Locate the cell with the specified text and output its (X, Y) center coordinate. 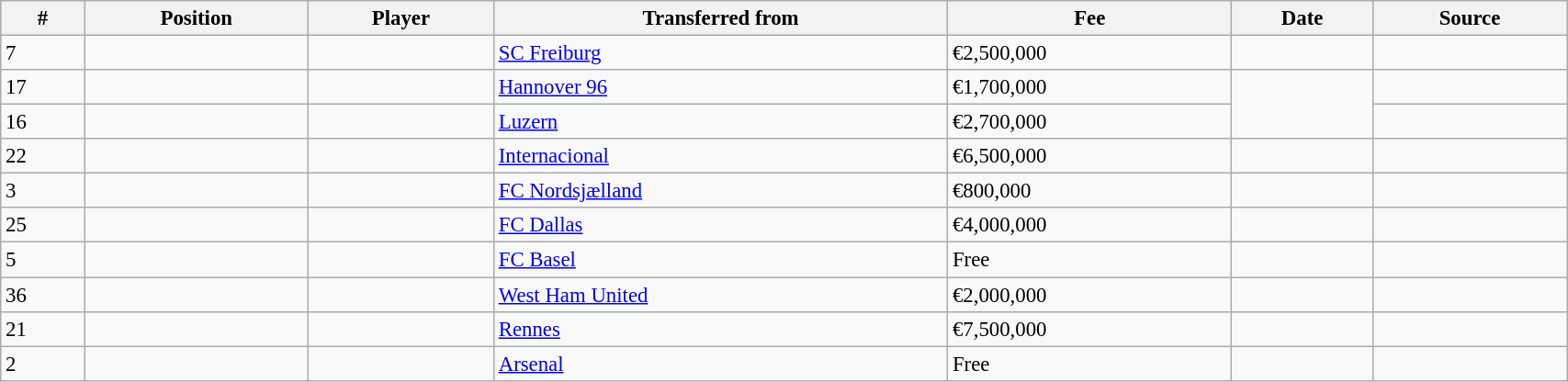
€1,700,000 (1089, 87)
Internacional (720, 156)
36 (42, 295)
17 (42, 87)
FC Nordsjælland (720, 191)
21 (42, 329)
FC Dallas (720, 225)
SC Freiburg (720, 53)
7 (42, 53)
# (42, 18)
€800,000 (1089, 191)
Date (1303, 18)
West Ham United (720, 295)
3 (42, 191)
25 (42, 225)
€6,500,000 (1089, 156)
16 (42, 122)
5 (42, 260)
Position (197, 18)
Player (401, 18)
Transferred from (720, 18)
22 (42, 156)
Source (1470, 18)
Luzern (720, 122)
Fee (1089, 18)
Arsenal (720, 364)
2 (42, 364)
FC Basel (720, 260)
€2,000,000 (1089, 295)
Hannover 96 (720, 87)
€4,000,000 (1089, 225)
Rennes (720, 329)
€2,500,000 (1089, 53)
€2,700,000 (1089, 122)
€7,500,000 (1089, 329)
